Determine the [X, Y] coordinate at the center of the cell enclosing the given text.  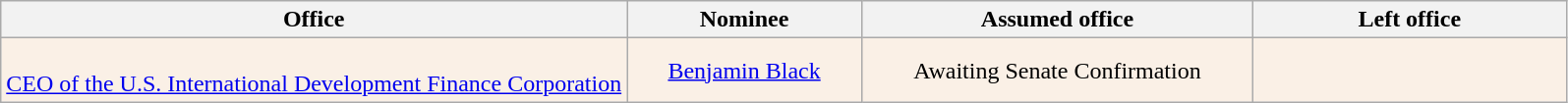
Awaiting Senate Confirmation [1057, 71]
Left office [1410, 20]
Nominee [745, 20]
Benjamin Black [745, 71]
Assumed office [1057, 20]
CEO of the U.S. International Development Finance Corporation [315, 71]
Office [315, 20]
